Provide the [x, y] coordinate of the cell's center where the given text is located.  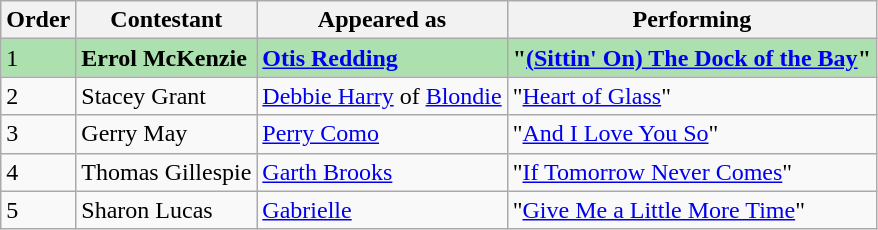
4 [38, 172]
Appeared as [382, 20]
Stacey Grant [166, 96]
"If Tomorrow Never Comes" [692, 172]
Performing [692, 20]
Sharon Lucas [166, 210]
Perry Como [382, 134]
Gabrielle [382, 210]
Debbie Harry of Blondie [382, 96]
Order [38, 20]
2 [38, 96]
Errol McKenzie [166, 58]
5 [38, 210]
"Heart of Glass" [692, 96]
Thomas Gillespie [166, 172]
1 [38, 58]
Gerry May [166, 134]
Garth Brooks [382, 172]
"And I Love You So" [692, 134]
"Give Me a Little More Time" [692, 210]
Contestant [166, 20]
3 [38, 134]
Otis Redding [382, 58]
"(Sittin' On) The Dock of the Bay" [692, 58]
